Find where the given text appears and provide that cell's center as (x, y) coordinate. 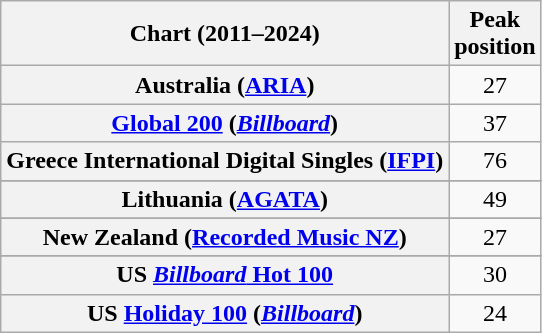
49 (495, 199)
Greece International Digital Singles (IFPI) (225, 161)
Australia (ARIA) (225, 85)
Peakposition (495, 34)
76 (495, 161)
30 (495, 275)
Global 200 (Billboard) (225, 123)
24 (495, 313)
Chart (2011–2024) (225, 34)
New Zealand (Recorded Music NZ) (225, 237)
US Holiday 100 (Billboard) (225, 313)
37 (495, 123)
US Billboard Hot 100 (225, 275)
Lithuania (AGATA) (225, 199)
